Provide the (x, y) coordinate of the cell's center where the given text is located.  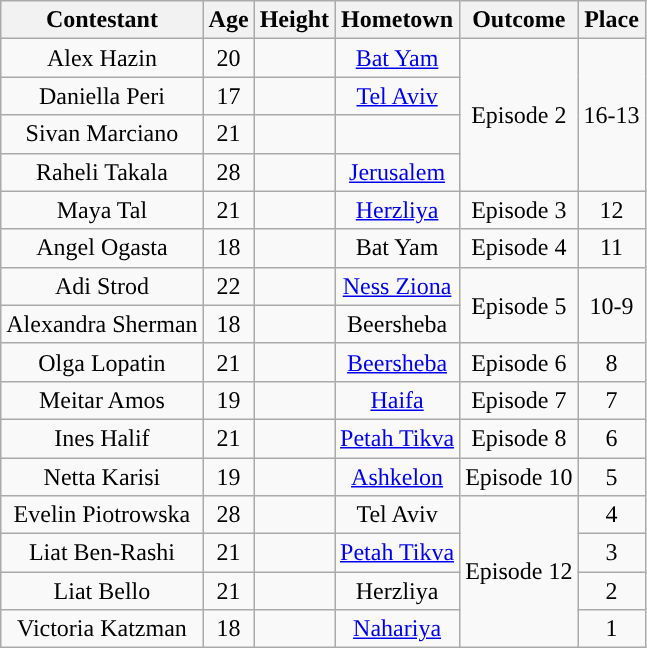
7 (612, 400)
5 (612, 477)
Episode 5 (519, 305)
4 (612, 515)
Hometown (398, 20)
Daniella Peri (102, 96)
Haifa (398, 400)
22 (228, 286)
Liat Bello (102, 591)
Episode 10 (519, 477)
Angel Ogasta (102, 248)
Episode 7 (519, 400)
6 (612, 438)
Contestant (102, 20)
11 (612, 248)
Maya Tal (102, 210)
Episode 4 (519, 248)
Sivan Marciano (102, 134)
Victoria Katzman (102, 629)
8 (612, 362)
Outcome (519, 20)
Netta Karisi (102, 477)
20 (228, 58)
Evelin Piotrowska (102, 515)
Alexandra Sherman (102, 324)
Raheli Takala (102, 172)
Height (294, 20)
1 (612, 629)
Olga Lopatin (102, 362)
3 (612, 553)
Ines Halif (102, 438)
Episode 2 (519, 115)
Alex Hazin (102, 58)
Episode 6 (519, 362)
Nahariya (398, 629)
16-13 (612, 115)
Episode 8 (519, 438)
Ashkelon (398, 477)
Place (612, 20)
Episode 12 (519, 572)
Episode 3 (519, 210)
17 (228, 96)
Jerusalem (398, 172)
12 (612, 210)
Ness Ziona (398, 286)
Meitar Amos (102, 400)
Age (228, 20)
Adi Strod (102, 286)
2 (612, 591)
Liat Ben-Rashi (102, 553)
10-9 (612, 305)
